Return the (X, Y) coordinate for the center point of the cell that contains the specified text.  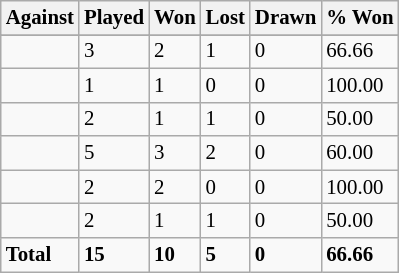
10 (175, 255)
Played (114, 18)
60.00 (360, 153)
Against (40, 18)
Total (40, 255)
% Won (360, 18)
Won (175, 18)
Drawn (286, 18)
Lost (226, 18)
15 (114, 255)
